For the text-containing cell, return its midpoint in [x, y] coordinate format. 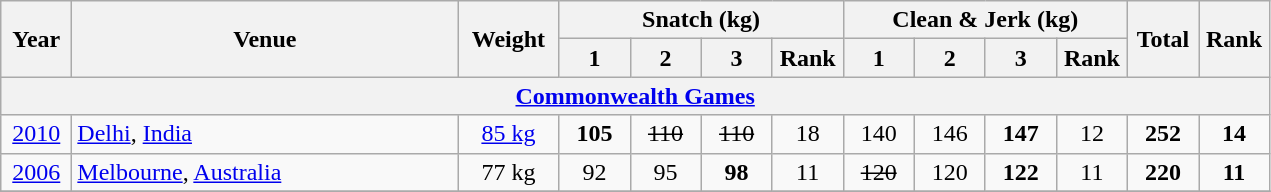
Delhi, India [265, 134]
Clean & Jerk (kg) [985, 20]
140 [878, 134]
Snatch (kg) [701, 20]
92 [594, 172]
122 [1020, 172]
12 [1092, 134]
146 [950, 134]
147 [1020, 134]
14 [1234, 134]
2010 [36, 134]
Weight [508, 39]
95 [666, 172]
220 [1162, 172]
Year [36, 39]
85 kg [508, 134]
18 [808, 134]
77 kg [508, 172]
105 [594, 134]
Total [1162, 39]
2006 [36, 172]
Venue [265, 39]
252 [1162, 134]
98 [736, 172]
Melbourne, Australia [265, 172]
Commonwealth Games [636, 96]
